Find where the given text appears and provide that cell's center as [X, Y] coordinate. 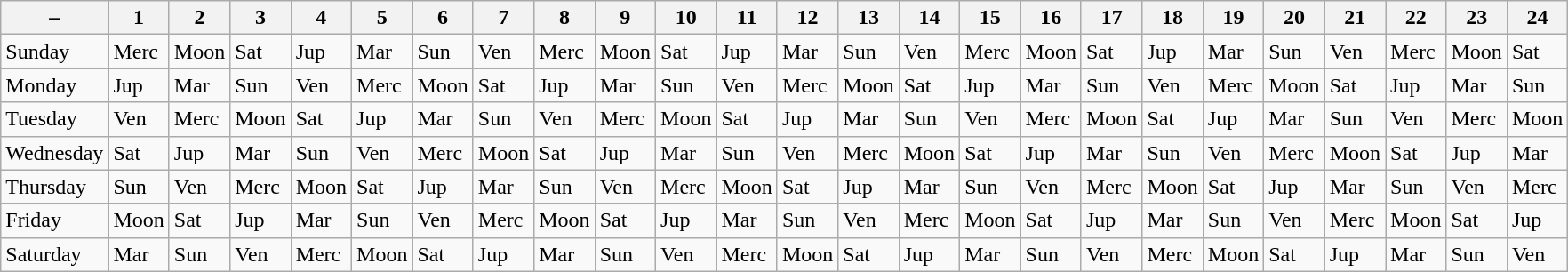
22 [1416, 18]
Saturday [55, 254]
24 [1537, 18]
20 [1294, 18]
4 [321, 18]
6 [443, 18]
1 [139, 18]
16 [1051, 18]
7 [503, 18]
10 [686, 18]
– [55, 18]
14 [929, 18]
3 [260, 18]
Thursday [55, 187]
Tuesday [55, 119]
5 [382, 18]
11 [747, 18]
2 [199, 18]
23 [1476, 18]
13 [868, 18]
Friday [55, 220]
9 [625, 18]
8 [564, 18]
17 [1111, 18]
18 [1172, 18]
Monday [55, 85]
Wednesday [55, 153]
12 [807, 18]
15 [990, 18]
Sunday [55, 52]
21 [1355, 18]
19 [1233, 18]
